From the cell containing the given text, extract its center point as (x, y) coordinate. 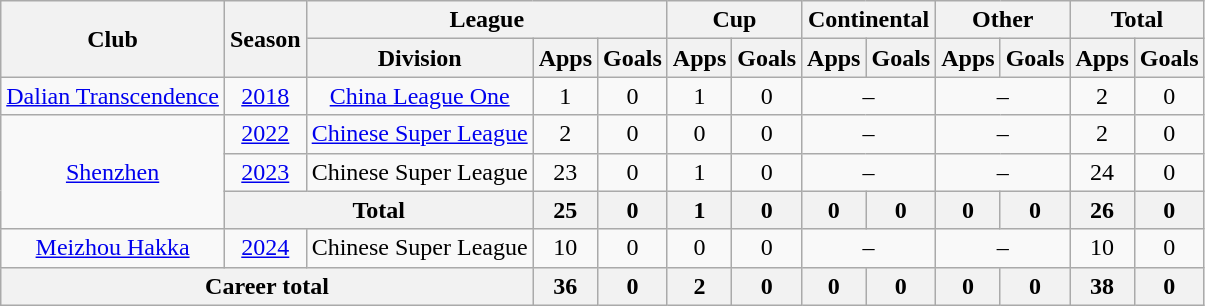
Season (265, 39)
Continental (869, 20)
24 (1102, 172)
Shenzhen (113, 172)
Club (113, 39)
League (486, 20)
2018 (265, 96)
Division (420, 58)
Career total (267, 286)
Dalian Transcendence (113, 96)
Meizhou Hakka (113, 248)
26 (1102, 210)
36 (565, 286)
23 (565, 172)
Cup (734, 20)
2023 (265, 172)
Other (1003, 20)
2024 (265, 248)
2022 (265, 134)
38 (1102, 286)
25 (565, 210)
China League One (420, 96)
